Extract the [X, Y] coordinate from the center of the cell holding the provided text.  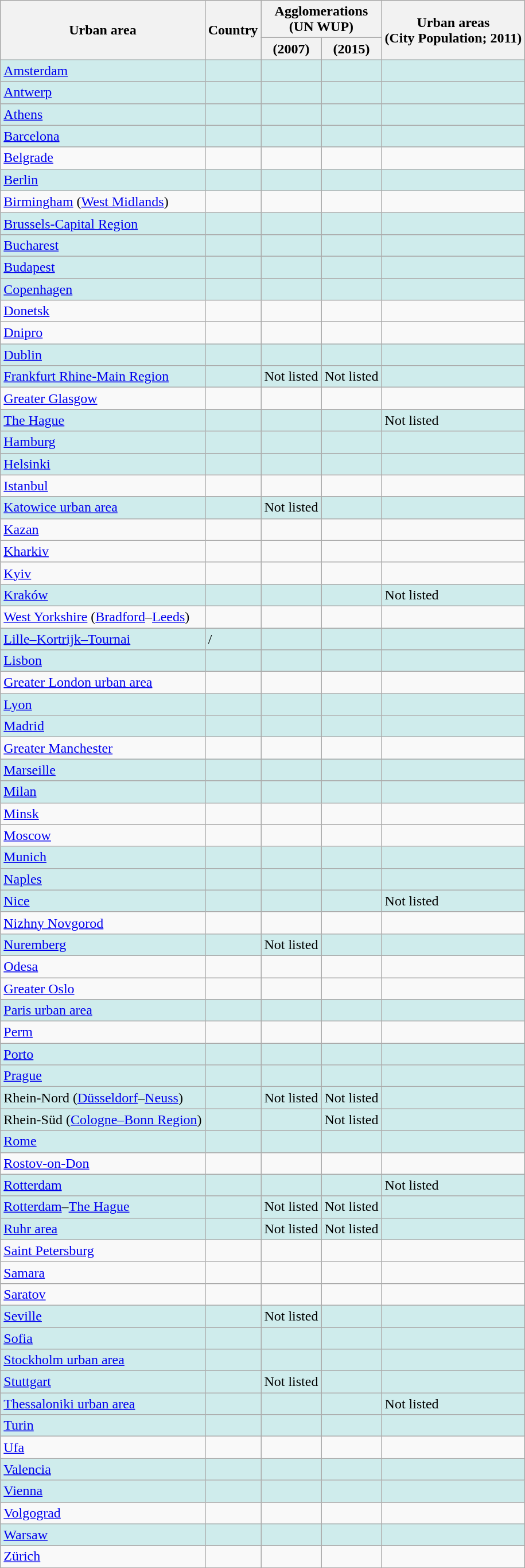
Donetsk [103, 311]
Rostov-on-Don [103, 1163]
Prague [103, 1076]
Valencia [103, 1469]
Istanbul [103, 486]
Hamburg [103, 442]
Porto [103, 1054]
Amsterdam [103, 71]
Stuttgart [103, 1382]
Rome [103, 1141]
Warsaw [103, 1535]
Lisbon [103, 661]
Samara [103, 1272]
Helsinki [103, 464]
Odesa [103, 966]
Belgrade [103, 158]
Rhein-Süd (Cologne–Bonn Region) [103, 1120]
Barcelona [103, 136]
Zürich [103, 1557]
Greater Manchester [103, 748]
Moscow [103, 835]
Ruhr area [103, 1229]
Urban area [103, 30]
The Hague [103, 420]
Lyon [103, 704]
Berlin [103, 180]
Lille–Kortrijk–Tournai [103, 639]
Kharkiv [103, 551]
Rotterdam–The Hague [103, 1207]
Katowice urban area [103, 508]
Greater Oslo [103, 988]
(2015) [351, 49]
Thessaloniki urban area [103, 1404]
Budapest [103, 267]
Country [233, 30]
Birmingham (West Midlands) [103, 202]
Perm [103, 1032]
Marseille [103, 770]
Kraków [103, 595]
Nice [103, 901]
Saint Petersburg [103, 1250]
Frankfurt Rhine-Main Region [103, 377]
Vienna [103, 1491]
Antwerp [103, 92]
Turin [103, 1426]
Milan [103, 792]
Greater Glasgow [103, 398]
Madrid [103, 726]
Naples [103, 879]
Rhein-Nord (Düsseldorf–Neuss) [103, 1098]
Copenhagen [103, 289]
Paris urban area [103, 1011]
Greater London urban area [103, 683]
Nuremberg [103, 944]
Dublin [103, 355]
Ufa [103, 1447]
Athens [103, 114]
Saratov [103, 1294]
Stockholm urban area [103, 1360]
Kazan [103, 529]
Kyiv [103, 573]
Dnipro [103, 333]
Rotterdam [103, 1185]
Seville [103, 1316]
Minsk [103, 814]
/ [233, 639]
West Yorkshire (Bradford–Leeds) [103, 617]
Bucharest [103, 245]
(2007) [291, 49]
Brussels-Capital Region [103, 223]
Munich [103, 857]
Volgograd [103, 1513]
Urban areas(City Population; 2011) [453, 30]
Agglomerations(UN WUP) [321, 20]
Nizhny Novgorod [103, 923]
Sofia [103, 1338]
